From the cell containing the given text, extract its center point as (X, Y) coordinate. 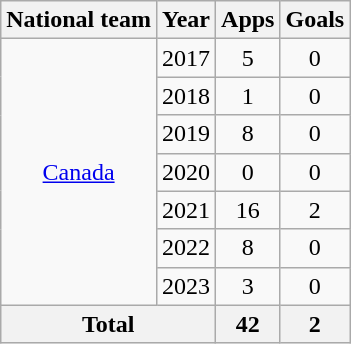
1 (248, 96)
2017 (186, 58)
Canada (79, 172)
2019 (186, 134)
2023 (186, 286)
2018 (186, 96)
2022 (186, 248)
Total (108, 324)
Goals (315, 20)
National team (79, 20)
3 (248, 286)
Year (186, 20)
16 (248, 210)
2020 (186, 172)
Apps (248, 20)
42 (248, 324)
5 (248, 58)
2021 (186, 210)
